Locate the cell with the specified text and output its [X, Y] center coordinate. 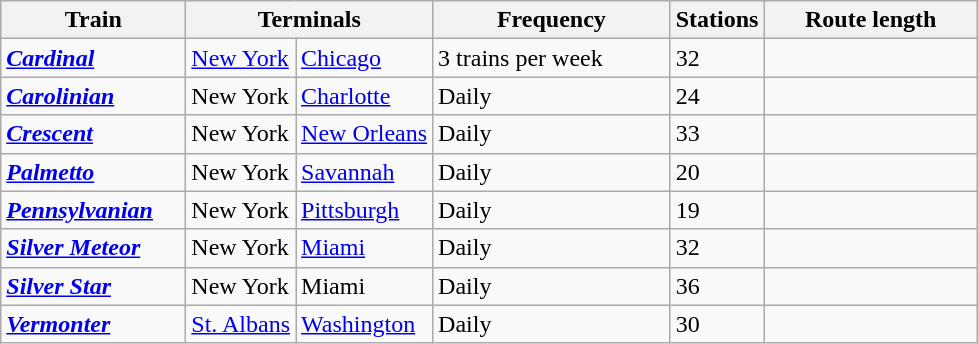
Charlotte [364, 96]
Cardinal [94, 58]
Silver Meteor [94, 248]
Stations [717, 20]
Silver Star [94, 286]
Carolinian [94, 96]
St. Albans [241, 324]
Frequency [552, 20]
Savannah [364, 172]
New Orleans [364, 134]
24 [717, 96]
Terminals [310, 20]
Pittsburgh [364, 210]
36 [717, 286]
30 [717, 324]
3 trains per week [552, 58]
19 [717, 210]
Palmetto [94, 172]
20 [717, 172]
Chicago [364, 58]
Pennsylvanian [94, 210]
Vermonter [94, 324]
Washington [364, 324]
Crescent [94, 134]
Train [94, 20]
Route length [871, 20]
33 [717, 134]
